Scan for the cell matching the given text and deliver its [x, y] coordinate at center. 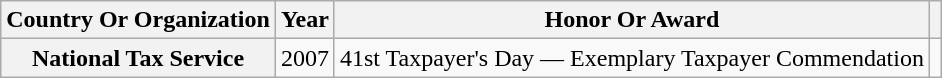
Year [304, 20]
41st Taxpayer's Day — Exemplary Taxpayer Commendation [632, 58]
Honor Or Award [632, 20]
National Tax Service [138, 58]
Country Or Organization [138, 20]
2007 [304, 58]
